Search for the cell housing the specified text and yield its (X, Y) center coordinate. 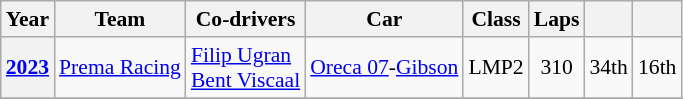
16th (658, 68)
310 (557, 68)
Team (120, 19)
34th (608, 68)
Filip Ugran Bent Viscaal (246, 68)
Car (384, 19)
Oreca 07-Gibson (384, 68)
Laps (557, 19)
LMP2 (496, 68)
Class (496, 19)
Year (28, 19)
Co-drivers (246, 19)
2023 (28, 68)
Prema Racing (120, 68)
